Scan for the cell matching the given text and deliver its (x, y) coordinate at center. 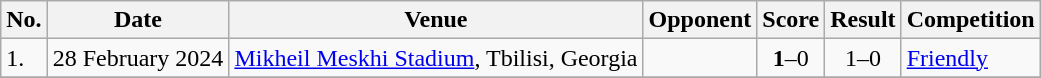
1. (24, 58)
Venue (436, 20)
Opponent (700, 20)
Mikheil Meskhi Stadium, Tbilisi, Georgia (436, 58)
28 February 2024 (138, 58)
Friendly (970, 58)
Date (138, 20)
Score (791, 20)
Competition (970, 20)
No. (24, 20)
Result (863, 20)
